Return the [x, y] coordinate for the center point of the cell that contains the specified text.  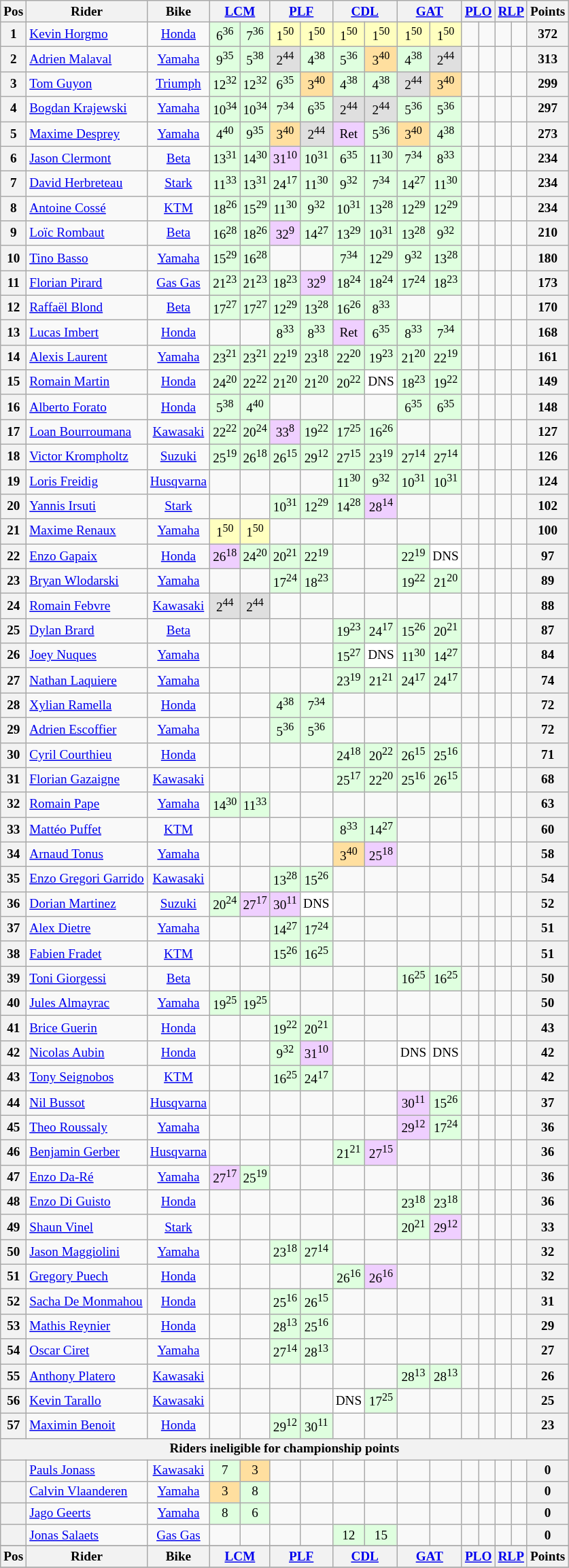
48 [14, 1202]
Pauls Jonass [87, 1471]
299 [547, 84]
47 [14, 1178]
40 [14, 1004]
58 [547, 854]
Arnaud Tonus [87, 854]
Benjamin Gerber [87, 1152]
71 [547, 755]
Romain Pape [87, 805]
Romain Martin [87, 382]
Adrien Malaval [87, 60]
Nathan Laquiere [87, 680]
736 [255, 34]
Calvin Vlaanderen [87, 1492]
89 [547, 581]
Jason Clermont [87, 159]
273 [547, 133]
1 [14, 34]
2 [14, 60]
Dorian Martinez [87, 904]
Romain Febvre [87, 607]
338 [285, 432]
21 [14, 532]
Alexis Laurent [87, 358]
127 [547, 432]
Yannis Irsuti [87, 506]
1329 [349, 233]
Bogdan Krajewski [87, 109]
53 [14, 1326]
20 [14, 506]
39 [14, 979]
161 [547, 358]
74 [547, 680]
Loris Freidig [87, 481]
Antoine Cossé [87, 208]
124 [547, 481]
38 [14, 953]
28 [14, 706]
Triumph [178, 84]
Nil Bussot [87, 1103]
13 [14, 333]
Joey Nuques [87, 655]
636 [225, 34]
Maxime Desprey [87, 133]
148 [547, 407]
Sacha De Monmahou [87, 1301]
Kevin Horgmo [87, 34]
9 [14, 233]
Kevin Tarallo [87, 1401]
Shaun Vinel [87, 1227]
2814 [381, 506]
4 [14, 109]
Jago Geerts [87, 1514]
Riders ineligible for championship points [284, 1449]
Maximin Benoit [87, 1425]
5 [14, 133]
149 [547, 382]
Cyril Courthieu [87, 755]
David Herbreteau [87, 184]
46 [14, 1152]
17 [14, 432]
56 [14, 1401]
Bryan Wlodarski [87, 581]
Toni Giorgessi [87, 979]
170 [547, 307]
35 [14, 880]
45 [14, 1127]
Tony Seignobos [87, 1078]
Enzo Da-Ré [87, 1178]
297 [547, 109]
Anthony Platero [87, 1376]
Enzo Gapaix [87, 556]
24 [14, 607]
55 [14, 1376]
11 [14, 283]
87 [547, 631]
68 [547, 779]
34 [14, 854]
2518 [381, 854]
10 [14, 258]
44 [14, 1103]
1527 [349, 655]
372 [547, 34]
Victor Krompholtz [87, 457]
Jonas Salaets [87, 1535]
Dylan Brard [87, 631]
Raffaël Blond [87, 307]
30 [14, 755]
Loïc Rombaut [87, 233]
Jules Almayrac [87, 1004]
60 [547, 830]
Alberto Forato [87, 407]
Brice Guerin [87, 1028]
97 [547, 556]
Enzo Di Guisto [87, 1202]
14 [14, 358]
49 [14, 1227]
Florian Pirard [87, 283]
Gregory Puech [87, 1277]
Adrien Escoffier [87, 730]
88 [547, 607]
102 [547, 506]
180 [547, 258]
126 [547, 457]
Tom Guyon [87, 84]
Theo Roussaly [87, 1127]
100 [547, 532]
Mathis Reynier [87, 1326]
19 [14, 481]
Florian Gazaigne [87, 779]
Enzo Gregori Garrido [87, 880]
Mattéo Puffet [87, 830]
41 [14, 1028]
Loan Bourroumana [87, 432]
57 [14, 1425]
2418 [349, 755]
Tino Basso [87, 258]
18 [14, 457]
168 [547, 333]
313 [547, 60]
Fabien Fradet [87, 953]
210 [547, 233]
Lucas Imbert [87, 333]
173 [547, 283]
Alex Dietre [87, 929]
84 [547, 655]
Jason Maggiolini [87, 1252]
2517 [349, 779]
Nicolas Aubin [87, 1053]
Xylian Ramella [87, 706]
16 [14, 407]
1428 [349, 506]
63 [547, 805]
22 [14, 556]
Oscar Ciret [87, 1352]
Maxime Renaux [87, 532]
